Determine the [x, y] coordinate at the center of the cell enclosing the given text.  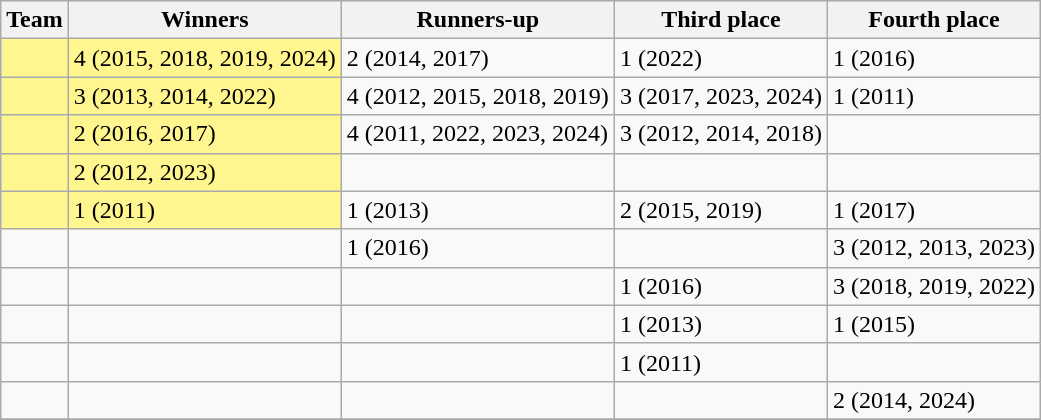
Team [35, 20]
2 (2015, 2019) [720, 210]
3 (2018, 2019, 2022) [934, 286]
1 (2022) [720, 58]
3 (2012, 2014, 2018) [720, 134]
3 (2012, 2013, 2023) [934, 248]
Fourth place [934, 20]
4 (2012, 2015, 2018, 2019) [478, 96]
2 (2014, 2024) [934, 400]
3 (2017, 2023, 2024) [720, 96]
1 (2017) [934, 210]
Winners [204, 20]
Third place [720, 20]
Runners-up [478, 20]
2 (2016, 2017) [204, 134]
2 (2014, 2017) [478, 58]
4 (2011, 2022, 2023, 2024) [478, 134]
2 (2012, 2023) [204, 172]
3 (2013, 2014, 2022) [204, 96]
1 (2015) [934, 324]
4 (2015, 2018, 2019, 2024) [204, 58]
